Search for the cell housing the specified text and yield its [x, y] center coordinate. 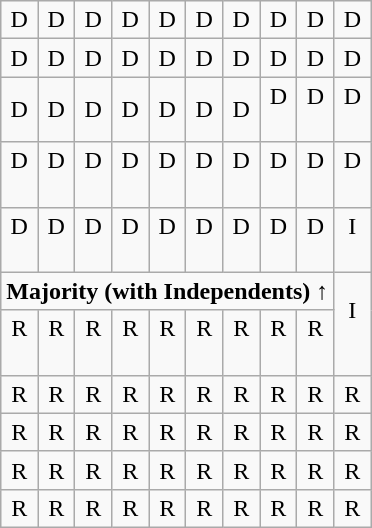
Majority (with Independents) ↑ [168, 291]
